Determine the (X, Y) coordinate at the center of the cell enclosing the given text.  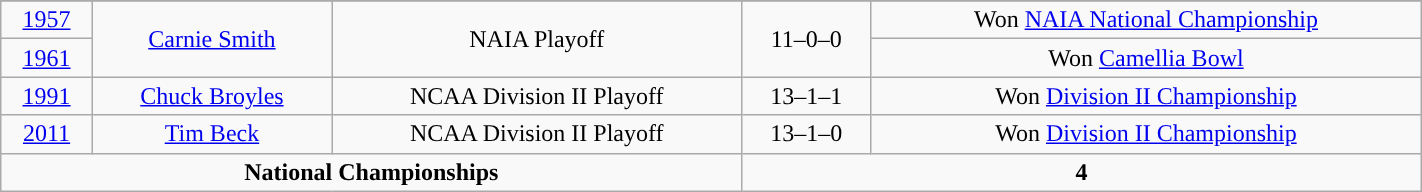
Carnie Smith (212, 39)
1961 (47, 58)
4 (1082, 172)
NAIA Playoff (537, 39)
13–1–1 (806, 96)
National Championships (372, 172)
2011 (47, 134)
Tim Beck (212, 134)
1991 (47, 96)
1957 (47, 20)
11–0–0 (806, 39)
Chuck Broyles (212, 96)
Won Camellia Bowl (1146, 58)
Won NAIA National Championship (1146, 20)
13–1–0 (806, 134)
